Extract the [x, y] coordinate from the center of the cell holding the provided text.  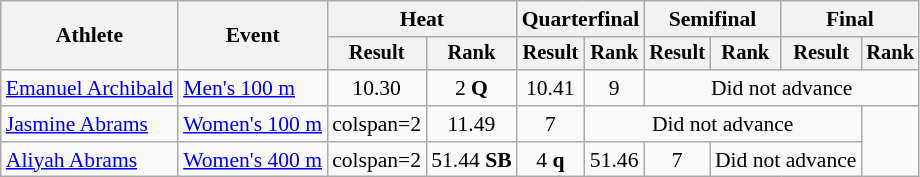
10.41 [550, 88]
7 [550, 124]
2 Q [472, 88]
Final [850, 19]
11.49 [472, 124]
Heat [422, 19]
Emanuel Archibald [90, 88]
Event [252, 36]
Women's 100 m [252, 124]
Semifinal [712, 19]
Jasmine Abrams [90, 124]
9 [614, 88]
Athlete [90, 36]
Quarterfinal [581, 19]
10.30 [376, 88]
colspan=2 [376, 124]
Men's 100 m [252, 88]
